From the cell containing the given text, extract its center point as (X, Y) coordinate. 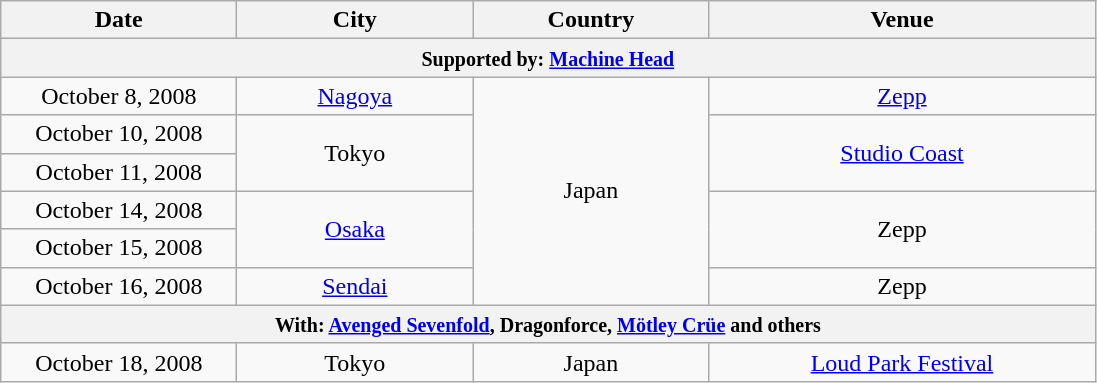
Sendai (355, 286)
October 8, 2008 (119, 96)
Studio Coast (902, 153)
October 11, 2008 (119, 172)
Loud Park Festival (902, 362)
Date (119, 20)
With: Avenged Sevenfold, Dragonforce, Mötley Crüe and others (548, 324)
Nagoya (355, 96)
October 18, 2008 (119, 362)
October 14, 2008 (119, 210)
City (355, 20)
October 16, 2008 (119, 286)
Osaka (355, 229)
Country (591, 20)
Venue (902, 20)
October 10, 2008 (119, 134)
Supported by: Machine Head (548, 58)
October 15, 2008 (119, 248)
